Detect which cell encompasses the target text, then output its [X, Y] center coordinate. 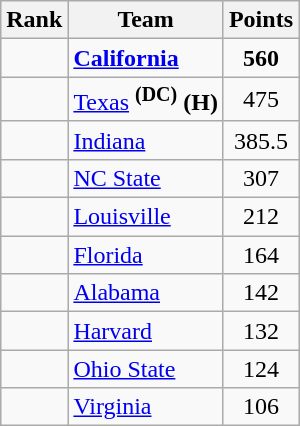
Florida [146, 255]
132 [260, 331]
Points [260, 20]
Ohio State [146, 369]
California [146, 58]
Louisville [146, 217]
560 [260, 58]
Team [146, 20]
Rank [34, 20]
Texas (DC) (H) [146, 100]
212 [260, 217]
124 [260, 369]
Virginia [146, 407]
142 [260, 293]
Harvard [146, 331]
Alabama [146, 293]
NC State [146, 178]
307 [260, 178]
475 [260, 100]
385.5 [260, 140]
106 [260, 407]
Indiana [146, 140]
164 [260, 255]
